Determine the (X, Y) coordinate at the center of the cell enclosing the given text.  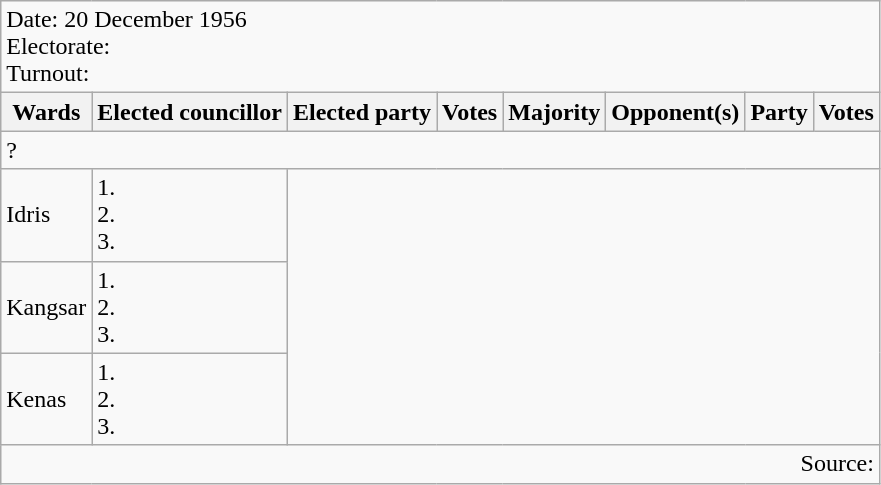
Elected party (362, 112)
Wards (46, 112)
Party (779, 112)
Opponent(s) (676, 112)
Source: (440, 464)
? (440, 150)
Date: 20 December 1956Electorate: Turnout: (440, 47)
Idris (46, 215)
Majority (554, 112)
Elected councillor (190, 112)
Kangsar (46, 307)
Kenas (46, 399)
